Pinpoint the cell where the given text exists, returning its (X, Y) midpoint coordinate. 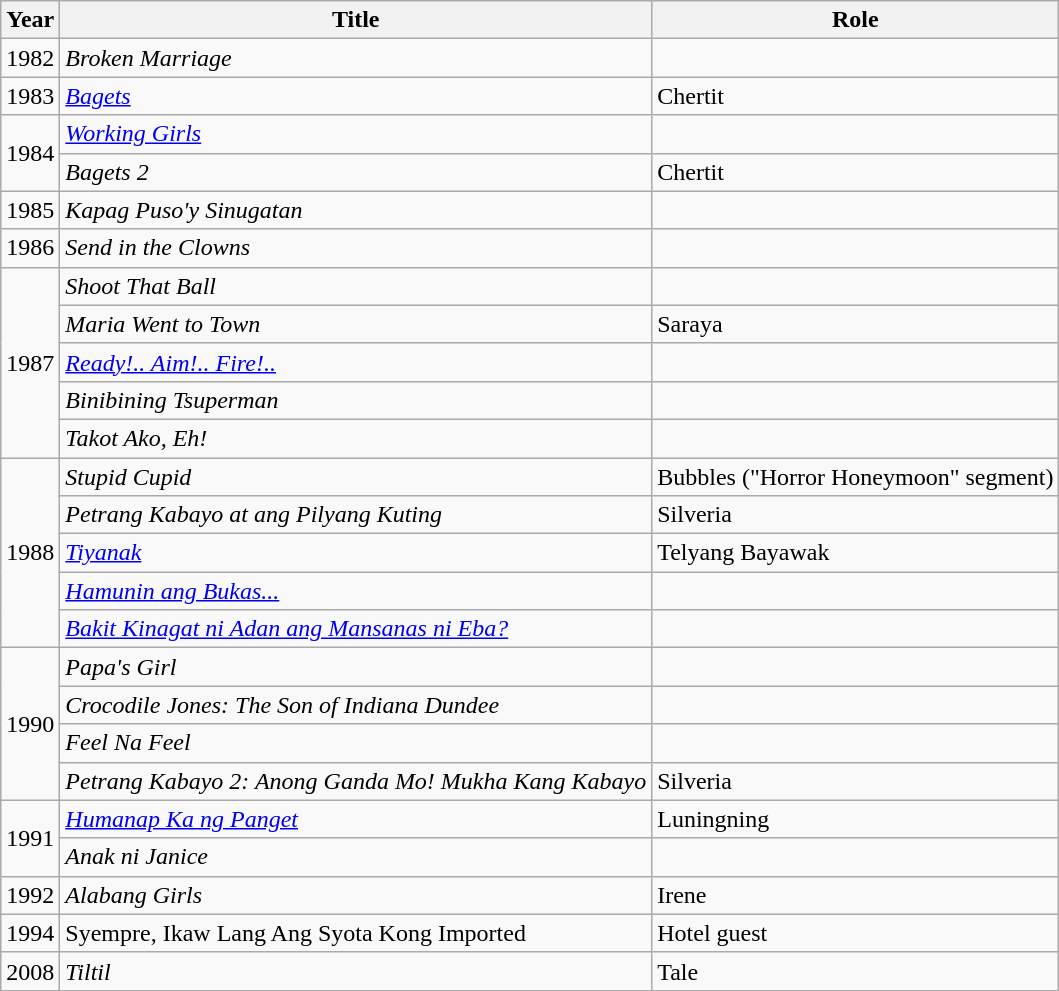
Binibining Tsuperman (356, 400)
Bubbles ("Horror Honeymoon" segment) (856, 477)
Kapag Puso'y Sinugatan (356, 210)
Feel Na Feel (356, 743)
Papa's Girl (356, 667)
Shoot That Ball (356, 286)
Petrang Kabayo 2: Anong Ganda Mo! Mukha Kang Kabayo (356, 781)
1985 (30, 210)
1983 (30, 96)
Alabang Girls (356, 895)
1987 (30, 362)
Saraya (856, 324)
Bakit Kinagat ni Adan ang Mansanas ni Eba? (356, 629)
Anak ni Janice (356, 857)
Year (30, 20)
Bagets 2 (356, 172)
Hotel guest (856, 933)
Irene (856, 895)
Humanap Ka ng Panget (356, 819)
Stupid Cupid (356, 477)
Luningning (856, 819)
Maria Went to Town (356, 324)
1982 (30, 58)
Title (356, 20)
Tiyanak (356, 553)
Bagets (356, 96)
1990 (30, 724)
Takot Ako, Eh! (356, 438)
1984 (30, 153)
Syempre, Ikaw Lang Ang Syota Kong Imported (356, 933)
Hamunin ang Bukas... (356, 591)
Tiltil (356, 971)
1991 (30, 838)
Tale (856, 971)
Petrang Kabayo at ang Pilyang Kuting (356, 515)
Send in the Clowns (356, 248)
1986 (30, 248)
Ready!.. Aim!.. Fire!.. (356, 362)
Crocodile Jones: The Son of Indiana Dundee (356, 705)
1992 (30, 895)
1988 (30, 553)
Working Girls (356, 134)
Broken Marriage (356, 58)
Role (856, 20)
Telyang Bayawak (856, 553)
1994 (30, 933)
2008 (30, 971)
